Search for the cell housing the specified text and yield its [X, Y] center coordinate. 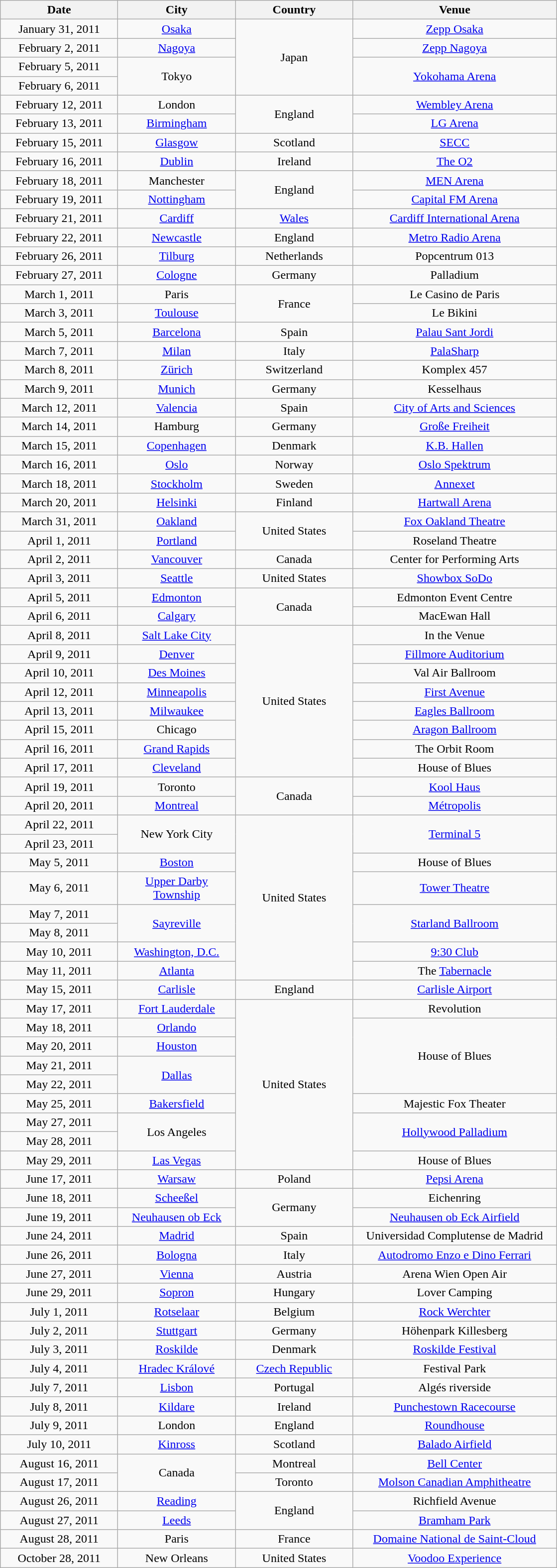
Hradec Králové [177, 1368]
Salt Lake City [177, 635]
June 29, 2011 [59, 1293]
Denver [177, 654]
Stuttgart [177, 1331]
February 13, 2011 [59, 123]
Punchestown Racecourse [455, 1406]
Cologne [177, 275]
Kool Haus [455, 786]
Bramham Park [455, 1520]
Autodromo Enzo e Dino Ferrari [455, 1255]
Reading [177, 1501]
Pepsi Arena [455, 1179]
Valencia [177, 408]
May 7, 2011 [59, 914]
Venue [455, 10]
Minneapolis [177, 692]
Lisbon [177, 1387]
PalaSharp [455, 351]
April 17, 2011 [59, 768]
K.B. Hallen [455, 446]
Houston [177, 1046]
Madrid [177, 1236]
Wembley Arena [455, 105]
Calgary [177, 616]
Roskilde [177, 1349]
Val Air Ballroom [455, 673]
March 3, 2011 [59, 313]
July 1, 2011 [59, 1312]
City of Arts and Sciences [455, 408]
Oakland [177, 521]
Richfield Avenue [455, 1501]
Popcentrum 013 [455, 256]
May 25, 2011 [59, 1103]
Boston [177, 863]
Carlisle Airport [455, 990]
May 20, 2011 [59, 1046]
Starland Ballroom [455, 923]
Terminal 5 [455, 834]
Wales [294, 218]
Sayreville [177, 923]
Tokyo [177, 76]
Showbox SoDo [455, 578]
February 6, 2011 [59, 86]
March 5, 2011 [59, 332]
Tilburg [177, 256]
Universidad Complutense de Madrid [455, 1236]
Milwaukee [177, 711]
Cardiff [177, 218]
February 21, 2011 [59, 218]
Seattle [177, 578]
Kinross [177, 1444]
Atlanta [177, 971]
New Orleans [177, 1558]
9:30 Club [455, 952]
Komplex 457 [455, 370]
Zürich [177, 370]
Warsaw [177, 1179]
Country [294, 10]
June 17, 2011 [59, 1179]
Center for Performing Arts [455, 560]
Dallas [177, 1075]
February 12, 2011 [59, 105]
Arena Wien Open Air [455, 1274]
March 15, 2011 [59, 446]
MacEwan Hall [455, 616]
Roskilde Festival [455, 1349]
LG Arena [455, 123]
Eichenring [455, 1198]
Barcelona [177, 332]
February 2, 2011 [59, 48]
August 28, 2011 [59, 1539]
July 7, 2011 [59, 1387]
Los Angeles [177, 1131]
Oslo [177, 464]
October 28, 2011 [59, 1558]
Yokohama Arena [455, 76]
Metro Radio Arena [455, 237]
February 26, 2011 [59, 256]
Helsinki [177, 502]
Scheeßel [177, 1198]
Fox Oakland Theatre [455, 521]
Capital FM Arena [455, 199]
SECC [455, 142]
Switzerland [294, 370]
Métropolis [455, 805]
Fillmore Auditorium [455, 654]
Netherlands [294, 256]
Sweden [294, 483]
May 17, 2011 [59, 1008]
April 23, 2011 [59, 844]
Aragon Ballroom [455, 730]
Newcastle [177, 237]
Grand Rapids [177, 749]
Zepp Nagoya [455, 48]
Nottingham [177, 199]
Zepp Osaka [455, 29]
April 9, 2011 [59, 654]
In the Venue [455, 635]
Palau Sant Jordi [455, 332]
Hartwall Arena [455, 502]
March 12, 2011 [59, 408]
Le Bikini [455, 313]
June 24, 2011 [59, 1236]
April 5, 2011 [59, 597]
June 19, 2011 [59, 1217]
August 16, 2011 [59, 1463]
April 20, 2011 [59, 805]
Eagles Ballroom [455, 711]
Roseland Theatre [455, 540]
Orlando [177, 1027]
July 10, 2011 [59, 1444]
Belgium [294, 1312]
February 5, 2011 [59, 67]
City [177, 10]
March 14, 2011 [59, 427]
April 8, 2011 [59, 635]
Revolution [455, 1008]
Birmingham [177, 123]
Des Moines [177, 673]
Voodoo Experience [455, 1558]
March 9, 2011 [59, 389]
The Orbit Room [455, 749]
Bell Center [455, 1463]
June 27, 2011 [59, 1274]
April 12, 2011 [59, 692]
Palladium [455, 275]
July 9, 2011 [59, 1425]
Kildare [177, 1406]
June 18, 2011 [59, 1198]
Edmonton Event Centre [455, 597]
Washington, D.C. [177, 952]
July 4, 2011 [59, 1368]
May 22, 2011 [59, 1084]
Le Casino de Paris [455, 294]
Norway [294, 464]
April 16, 2011 [59, 749]
February 16, 2011 [59, 161]
Milan [177, 351]
February 27, 2011 [59, 275]
Kesselhaus [455, 389]
August 27, 2011 [59, 1520]
Japan [294, 57]
May 10, 2011 [59, 952]
March 1, 2011 [59, 294]
June 26, 2011 [59, 1255]
February 22, 2011 [59, 237]
Neuhausen ob Eck [177, 1217]
Glasgow [177, 142]
April 10, 2011 [59, 673]
Portugal [294, 1387]
The O2 [455, 161]
New York City [177, 834]
Neuhausen ob Eck Airfield [455, 1217]
Höhenpark Killesberg [455, 1331]
February 15, 2011 [59, 142]
August 17, 2011 [59, 1482]
Las Vegas [177, 1160]
May 15, 2011 [59, 990]
Hollywood Palladium [455, 1131]
Oslo Spektrum [455, 464]
Munich [177, 389]
April 1, 2011 [59, 540]
Fort Lauderdale [177, 1008]
April 13, 2011 [59, 711]
Vienna [177, 1274]
March 7, 2011 [59, 351]
Lover Camping [455, 1293]
May 8, 2011 [59, 933]
Hungary [294, 1293]
April 3, 2011 [59, 578]
Rock Werchter [455, 1312]
Annexet [455, 483]
May 6, 2011 [59, 888]
Domaine National de Saint-Cloud [455, 1539]
Dublin [177, 161]
January 31, 2011 [59, 29]
Chicago [177, 730]
April 6, 2011 [59, 616]
Finland [294, 502]
Große Freiheit [455, 427]
May 5, 2011 [59, 863]
Poland [294, 1179]
April 19, 2011 [59, 786]
April 2, 2011 [59, 560]
Stockholm [177, 483]
Festival Park [455, 1368]
Majestic Fox Theater [455, 1103]
Rotselaar [177, 1312]
March 16, 2011 [59, 464]
July 8, 2011 [59, 1406]
May 29, 2011 [59, 1160]
Molson Canadian Amphitheatre [455, 1482]
Copenhagen [177, 446]
Sopron [177, 1293]
Osaka [177, 29]
April 22, 2011 [59, 824]
Portland [177, 540]
April 15, 2011 [59, 730]
May 28, 2011 [59, 1141]
Date [59, 10]
July 3, 2011 [59, 1349]
Leeds [177, 1520]
Tower Theatre [455, 888]
Manchester [177, 180]
Upper Darby Township [177, 888]
Edmonton [177, 597]
First Avenue [455, 692]
Bakersfield [177, 1103]
March 18, 2011 [59, 483]
Balado Airfield [455, 1444]
March 8, 2011 [59, 370]
Bologna [177, 1255]
May 27, 2011 [59, 1122]
The Tabernacle [455, 971]
August 26, 2011 [59, 1501]
May 21, 2011 [59, 1065]
Austria [294, 1274]
Nagoya [177, 48]
February 19, 2011 [59, 199]
Roundhouse [455, 1425]
March 20, 2011 [59, 502]
Cleveland [177, 768]
March 31, 2011 [59, 521]
Vancouver [177, 560]
Carlisle [177, 990]
MEN Arena [455, 180]
July 2, 2011 [59, 1331]
May 11, 2011 [59, 971]
Czech Republic [294, 1368]
Hamburg [177, 427]
Algés riverside [455, 1387]
Toulouse [177, 313]
February 18, 2011 [59, 180]
Cardiff International Arena [455, 218]
May 18, 2011 [59, 1027]
